Pinpoint the cell where the given text exists, returning its (X, Y) midpoint coordinate. 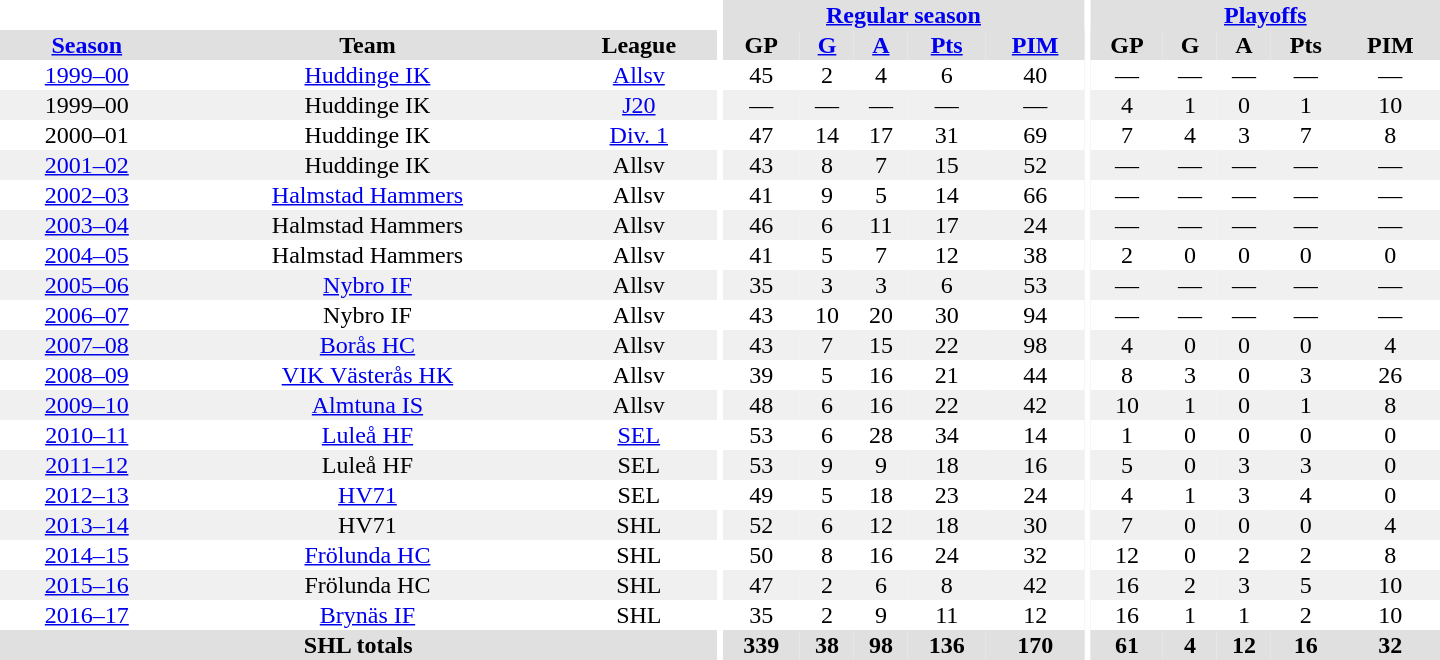
21 (947, 375)
50 (761, 555)
45 (761, 75)
49 (761, 495)
2002–03 (87, 195)
2012–13 (87, 495)
66 (1036, 195)
2015–16 (87, 585)
40 (1036, 75)
61 (1127, 645)
SHL totals (358, 645)
Season (87, 45)
Regular season (903, 15)
2005–06 (87, 285)
2013–14 (87, 525)
2003–04 (87, 225)
2011–12 (87, 465)
2004–05 (87, 255)
69 (1036, 135)
2007–08 (87, 345)
Borås HC (368, 345)
23 (947, 495)
J20 (638, 105)
Playoffs (1266, 15)
Brynäs IF (368, 615)
2001–02 (87, 165)
2008–09 (87, 375)
46 (761, 225)
Team (368, 45)
31 (947, 135)
20 (881, 315)
2014–15 (87, 555)
League (638, 45)
94 (1036, 315)
2009–10 (87, 405)
2006–07 (87, 315)
28 (881, 435)
Almtuna IS (368, 405)
34 (947, 435)
2000–01 (87, 135)
44 (1036, 375)
170 (1036, 645)
2010–11 (87, 435)
136 (947, 645)
339 (761, 645)
Div. 1 (638, 135)
48 (761, 405)
39 (761, 375)
26 (1390, 375)
2016–17 (87, 615)
VIK Västerås HK (368, 375)
